Find where the given text appears and provide that cell's center as [x, y] coordinate. 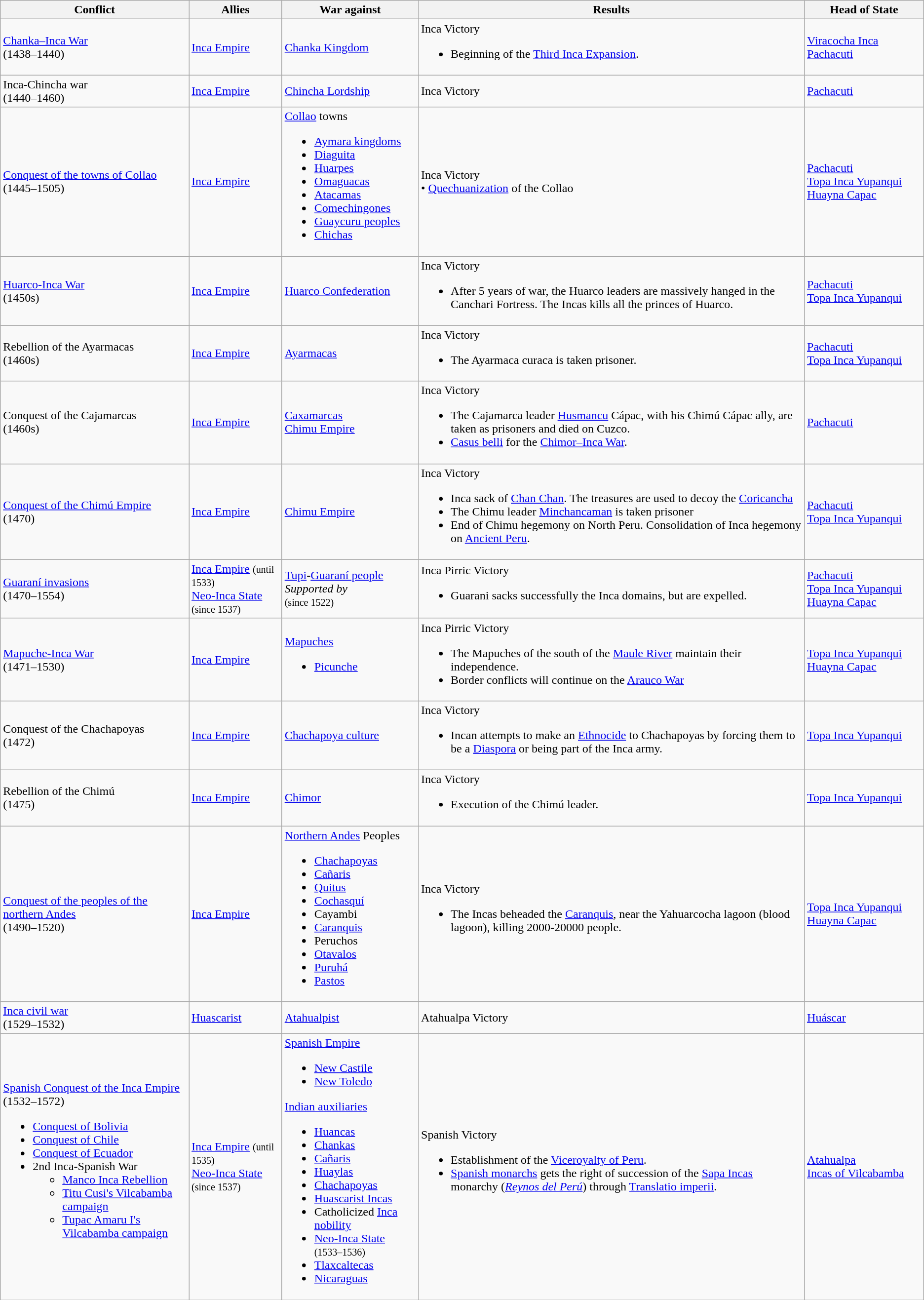
Inca VictoryBeginning of the Third Inca Expansion. [612, 47]
Inca civil war(1529–1532) [95, 1018]
Mapuche-Inca War(1471–1530) [95, 660]
Inca Pirric VictoryGuarani sacks successfully the Inca domains, but are expelled. [612, 589]
Atahualpa Victory [612, 1018]
Inca Empire (until 1535) Neo-Inca State (since 1537) [235, 1167]
Conflict [95, 10]
Conquest of the Chachapoyas(1472) [95, 735]
Huáscar [864, 1018]
Guaraní invasions(1470–1554) [95, 589]
Conquest of the towns of Collao(1445–1505) [95, 182]
Results [612, 10]
Chanka–Inca War(1438–1440) [95, 47]
Head of State [864, 10]
Huascarist [235, 1018]
Conquest of the Chimú Empire(1470) [95, 512]
Chanka Kingdom [350, 47]
Inca VictoryIncan attempts to make an Ethnocide to Chachapoyas by forcing them to be a Diaspora or being part of the Inca army. [612, 735]
Conquest of the peoples of the northern Andes(1490–1520) [95, 913]
Tupi-Guaraní peopleSupported by (since 1522) [350, 589]
Atahualpist [350, 1018]
Inca VictoryExecution of the Chimú leader. [612, 798]
Ayarmacas [350, 354]
Rebellion of the Chimú(1475) [95, 798]
Collao townsAymara kingdomsDiaguitaHuarpesOmaguacasAtacamasComechingonesGuaycuru peoplesChichas [350, 182]
Huarco-Inca War(1450s) [95, 291]
Allies [235, 10]
War against [350, 10]
Northern Andes PeoplesChachapoyasCañarisQuitusCochasquíCayambiCaranquisPeruchosOtavalosPuruháPastos [350, 913]
Inca Pirric VictoryThe Mapuches of the south of the Maule River maintain their independence.Border conflicts will continue on the Arauco War [612, 660]
CaxamarcasChimu Empire [350, 423]
Huarco Confederation [350, 291]
Inca Victory• Quechuanization of the Collao [612, 182]
Viracocha IncaPachacuti [864, 47]
Inca VictoryThe Ayarmaca curaca is taken prisoner. [612, 354]
Chachapoya culture [350, 735]
AtahualpaIncas of Vilcabamba [864, 1167]
Inca Victory [612, 91]
Rebellion of the Ayarmacas(1460s) [95, 354]
Chincha Lordship [350, 91]
Inca-Chincha war(1440–1460) [95, 91]
Conquest of the Cajamarcas(1460s) [95, 423]
Chimor [350, 798]
Inca VictoryAfter 5 years of war, the Huarco leaders are massively hanged in the Canchari Fortress. The Incas kills all the princes of Huarco. [612, 291]
Inca VictoryThe Incas beheaded the Caranquis, near the Yahuarcocha lagoon (blood lagoon), killing 2000-20000 people. [612, 913]
Chimu Empire [350, 512]
Inca Empire (until 1533) Neo-Inca State (since 1537) [235, 589]
MapuchesPicunche [350, 660]
